Capture the cell that displays the provided text and extract its [X, Y] central coordinate. 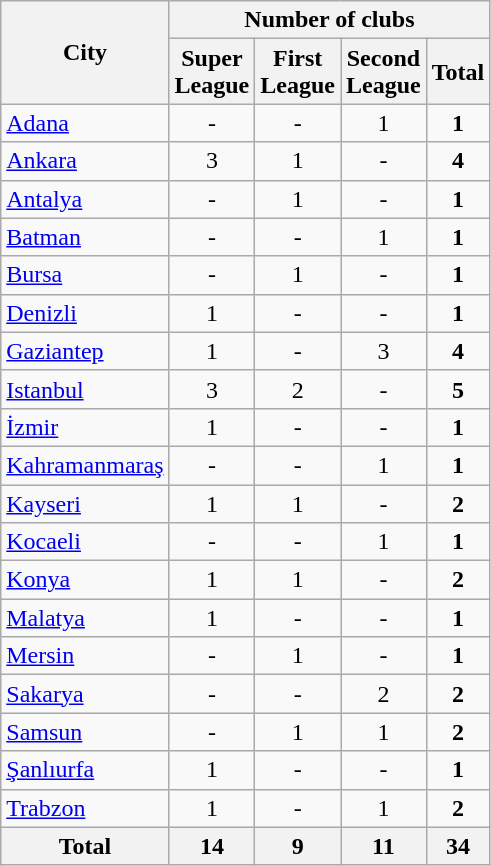
Sakarya [85, 694]
Batman [85, 237]
Mersin [85, 656]
FirstLeague [298, 72]
Number of clubs [330, 20]
Antalya [85, 199]
SecondLeague [384, 72]
Istanbul [85, 389]
5 [458, 389]
Kocaeli [85, 542]
City [85, 52]
Kahramanmaraş [85, 465]
14 [212, 846]
Super League [212, 72]
Malatya [85, 618]
9 [298, 846]
Samsun [85, 732]
İzmir [85, 427]
Bursa [85, 275]
34 [458, 846]
Ankara [85, 161]
Kayseri [85, 503]
Adana [85, 123]
Trabzon [85, 808]
Konya [85, 580]
Gaziantep [85, 351]
Denizli [85, 313]
11 [384, 846]
Şanlıurfa [85, 770]
